Capture the cell that displays the provided text and extract its (x, y) central coordinate. 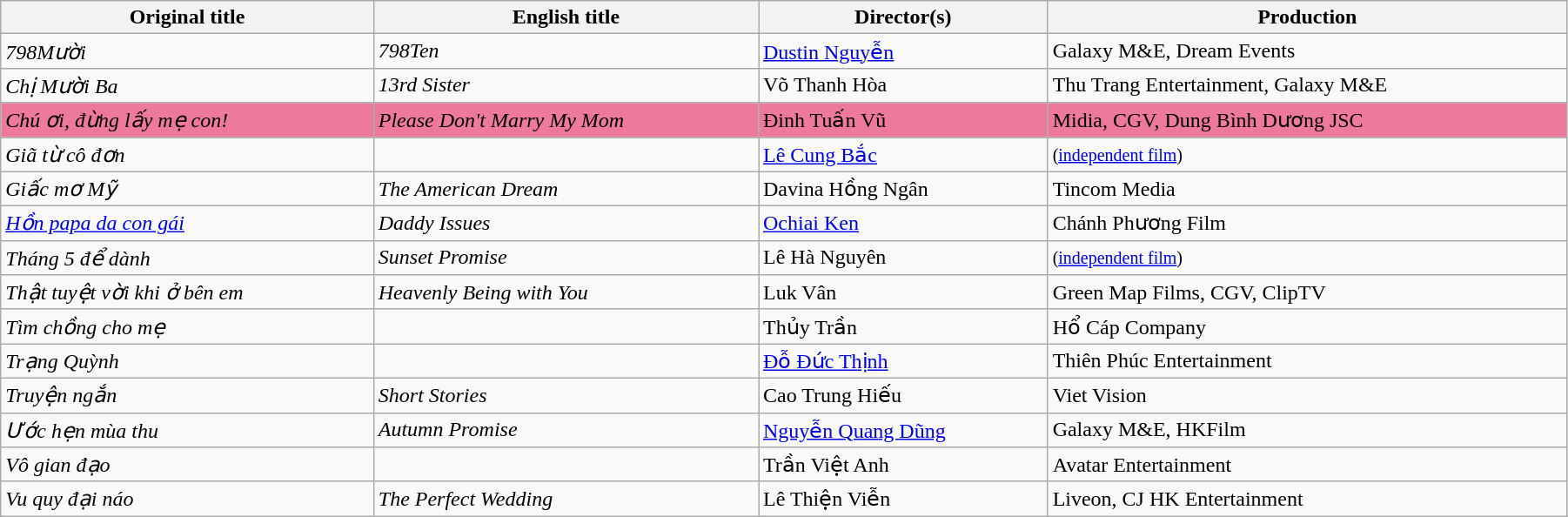
Lê Cung Bắc (903, 155)
Ochiai Ken (903, 224)
Heavenly Being with You (566, 292)
Short Stories (566, 395)
Ước hẹn mùa thu (188, 430)
Thật tuyệt vời khi ở bên em (188, 292)
Thu Trang Entertainment, Galaxy M&E (1307, 85)
Original title (188, 17)
Đỗ Đức Thịnh (903, 361)
13rd Sister (566, 85)
Giã từ cô đơn (188, 155)
Davina Hồng Ngân (903, 189)
Thủy Trần (903, 326)
Galaxy M&E, HKFilm (1307, 430)
798Ten (566, 51)
The American Dream (566, 189)
Autumn Promise (566, 430)
Tìm chồng cho mẹ (188, 326)
The Perfect Wedding (566, 499)
Võ Thanh Hòa (903, 85)
Giấc mơ Mỹ (188, 189)
Truyện ngắn (188, 395)
Thiên Phúc Entertainment (1307, 361)
Lê Thiện Viễn (903, 499)
Production (1307, 17)
Dustin Nguyễn (903, 51)
Vô gian đạo (188, 465)
Cao Trung Hiếu (903, 395)
Hồn papa da con gái (188, 224)
798Mười (188, 51)
Viet Vision (1307, 395)
Chị Mười Ba (188, 85)
Đinh Tuấn Vũ (903, 120)
Midia, CGV, Dung Bình Dương JSC (1307, 120)
Please Don't Marry My Mom (566, 120)
English title (566, 17)
Luk Vân (903, 292)
Green Map Films, CGV, ClipTV (1307, 292)
Director(s) (903, 17)
Trạng Quỳnh (188, 361)
Chú ơi, đừng lấy mẹ con! (188, 120)
Vu quy đại náo (188, 499)
Avatar Entertainment (1307, 465)
Lê Hà Nguyên (903, 258)
Trần Việt Anh (903, 465)
Tháng 5 để dành (188, 258)
Daddy Issues (566, 224)
Hổ Cáp Company (1307, 326)
Sunset Promise (566, 258)
Liveon, CJ HK Entertainment (1307, 499)
Galaxy M&E, Dream Events (1307, 51)
Chánh Phương Film (1307, 224)
Nguyễn Quang Dũng (903, 430)
Tincom Media (1307, 189)
